Output the (x, y) coordinate of the center of the cell containing the given text.  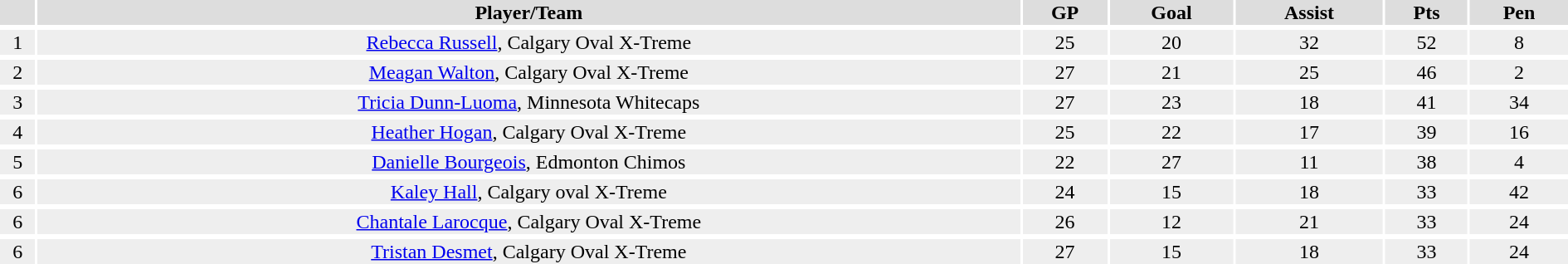
Assist (1309, 12)
23 (1171, 102)
Pts (1427, 12)
Tristan Desmet, Calgary Oval X-Treme (528, 252)
52 (1427, 42)
39 (1427, 132)
5 (17, 162)
Danielle Bourgeois, Edmonton Chimos (528, 162)
42 (1519, 192)
Rebecca Russell, Calgary Oval X-Treme (528, 42)
Meagan Walton, Calgary Oval X-Treme (528, 72)
32 (1309, 42)
Chantale Larocque, Calgary Oval X-Treme (528, 222)
1 (17, 42)
Pen (1519, 12)
16 (1519, 132)
3 (17, 102)
Heather Hogan, Calgary Oval X-Treme (528, 132)
GP (1065, 12)
Tricia Dunn-Luoma, Minnesota Whitecaps (528, 102)
41 (1427, 102)
8 (1519, 42)
17 (1309, 132)
11 (1309, 162)
12 (1171, 222)
38 (1427, 162)
Kaley Hall, Calgary oval X-Treme (528, 192)
46 (1427, 72)
26 (1065, 222)
34 (1519, 102)
20 (1171, 42)
Player/Team (528, 12)
Goal (1171, 12)
